From the cell containing the given text, extract its center point as [X, Y] coordinate. 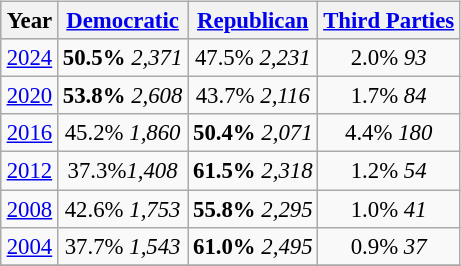
4.4% 180 [389, 133]
2020 [29, 96]
Republican [253, 21]
2024 [29, 58]
53.8% 2,608 [122, 96]
55.8% 2,295 [253, 209]
61.5% 2,318 [253, 171]
1.0% 41 [389, 209]
45.2% 1,860 [122, 133]
2008 [29, 209]
42.6% 1,753 [122, 209]
37.3%1,408 [122, 171]
2004 [29, 246]
2016 [29, 133]
50.5% 2,371 [122, 58]
37.7% 1,543 [122, 246]
50.4% 2,071 [253, 133]
47.5% 2,231 [253, 58]
Year [29, 21]
43.7% 2,116 [253, 96]
1.7% 84 [389, 96]
2.0% 93 [389, 58]
Third Parties [389, 21]
Democratic [122, 21]
0.9% 37 [389, 246]
2012 [29, 171]
61.0% 2,495 [253, 246]
1.2% 54 [389, 171]
